Determine the [x, y] coordinate at the center of the cell enclosing the given text.  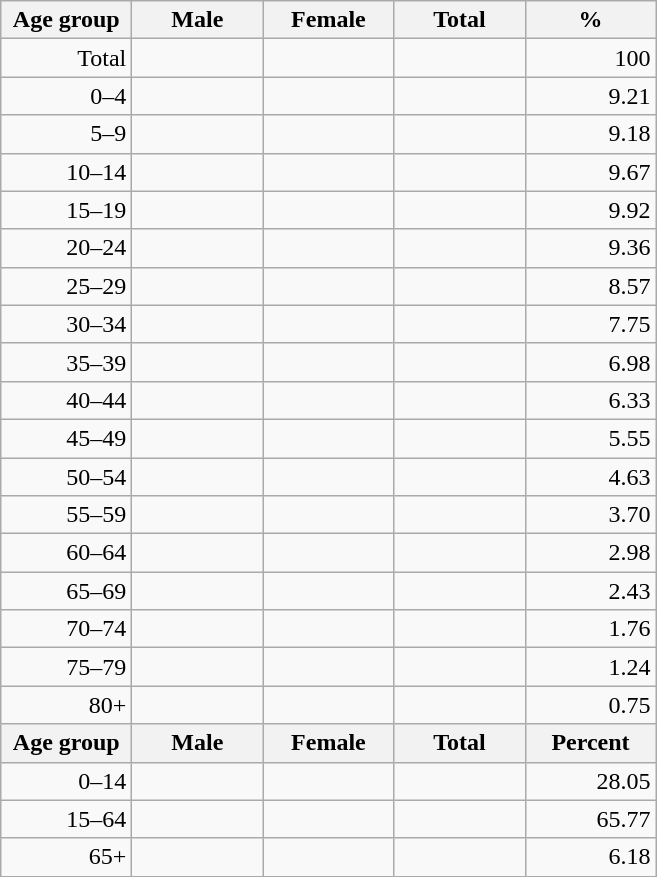
60–64 [66, 553]
6.18 [590, 857]
2.43 [590, 591]
0–14 [66, 781]
15–19 [66, 210]
45–49 [66, 438]
40–44 [66, 400]
7.75 [590, 324]
5–9 [66, 134]
0.75 [590, 705]
6.33 [590, 400]
2.98 [590, 553]
9.36 [590, 248]
100 [590, 58]
6.98 [590, 362]
55–59 [66, 515]
9.67 [590, 172]
9.21 [590, 96]
70–74 [66, 629]
9.18 [590, 134]
65–69 [66, 591]
% [590, 20]
4.63 [590, 477]
0–4 [66, 96]
50–54 [66, 477]
80+ [66, 705]
30–34 [66, 324]
28.05 [590, 781]
3.70 [590, 515]
65.77 [590, 819]
10–14 [66, 172]
Percent [590, 743]
75–79 [66, 667]
20–24 [66, 248]
25–29 [66, 286]
65+ [66, 857]
35–39 [66, 362]
1.76 [590, 629]
8.57 [590, 286]
1.24 [590, 667]
9.92 [590, 210]
15–64 [66, 819]
5.55 [590, 438]
